Find where the given text appears and provide that cell's center as [X, Y] coordinate. 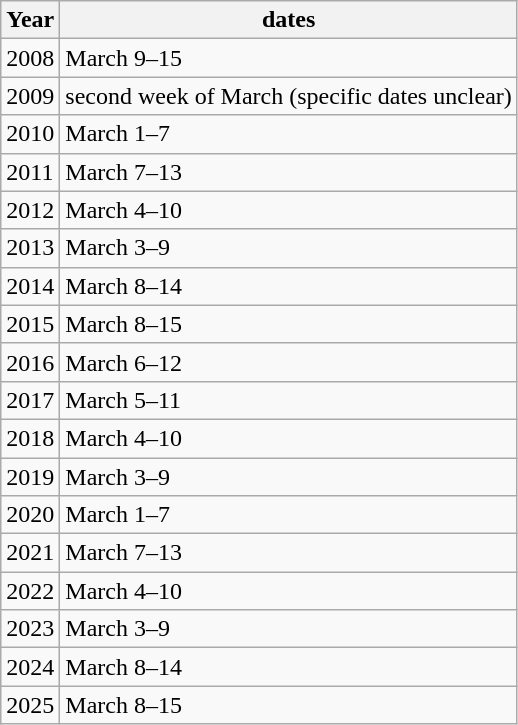
2008 [30, 58]
March 6–12 [289, 362]
second week of March (specific dates unclear) [289, 96]
2011 [30, 172]
2024 [30, 667]
March 5–11 [289, 400]
dates [289, 20]
2016 [30, 362]
2012 [30, 210]
2022 [30, 591]
Year [30, 20]
2010 [30, 134]
2021 [30, 553]
2013 [30, 248]
2025 [30, 705]
2020 [30, 515]
2015 [30, 324]
2019 [30, 477]
2014 [30, 286]
2009 [30, 96]
2017 [30, 400]
2018 [30, 438]
2023 [30, 629]
March 9–15 [289, 58]
